Provide the [X, Y] coordinate of the cell's center where the given text is located.  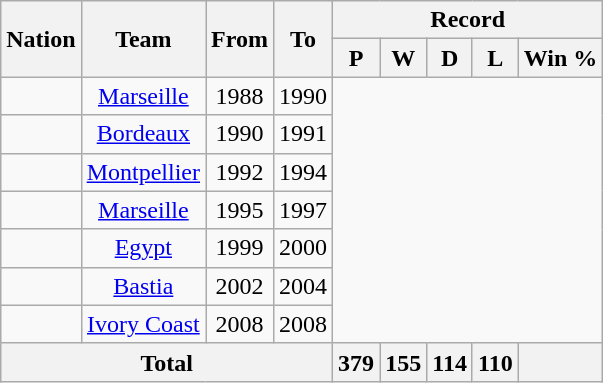
1994 [302, 172]
To [302, 39]
2004 [302, 286]
Bordeaux [143, 134]
Montpellier [143, 172]
P [356, 58]
1992 [240, 172]
1991 [302, 134]
From [240, 39]
Record [468, 20]
Team [143, 39]
D [450, 58]
L [495, 58]
1995 [240, 210]
2000 [302, 248]
2002 [240, 286]
Ivory Coast [143, 324]
155 [404, 362]
1999 [240, 248]
Egypt [143, 248]
Bastia [143, 286]
379 [356, 362]
W [404, 58]
1997 [302, 210]
110 [495, 362]
1988 [240, 96]
Nation [41, 39]
114 [450, 362]
Win % [560, 58]
Total [167, 362]
